Capture the cell that displays the provided text and extract its (X, Y) central coordinate. 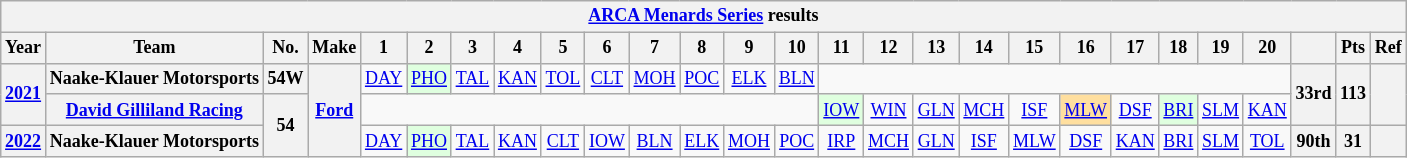
Ref (1388, 48)
Make (334, 48)
6 (608, 48)
David Gilliland Racing (154, 110)
2022 (24, 140)
2 (430, 48)
12 (889, 48)
Pts (1354, 48)
54W (286, 78)
18 (1178, 48)
No. (286, 48)
ARCA Menards Series results (704, 16)
3 (472, 48)
13 (936, 48)
5 (562, 48)
15 (1034, 48)
14 (984, 48)
54 (286, 125)
4 (518, 48)
Year (24, 48)
8 (702, 48)
17 (1135, 48)
7 (654, 48)
Team (154, 48)
9 (750, 48)
19 (1221, 48)
11 (842, 48)
33rd (1314, 94)
Ford (334, 110)
2021 (24, 94)
20 (1267, 48)
16 (1086, 48)
IRP (842, 140)
113 (1354, 94)
10 (796, 48)
1 (384, 48)
90th (1314, 140)
WIN (889, 110)
31 (1354, 140)
